Provide the (X, Y) coordinate of the cell's center where the given text is located.  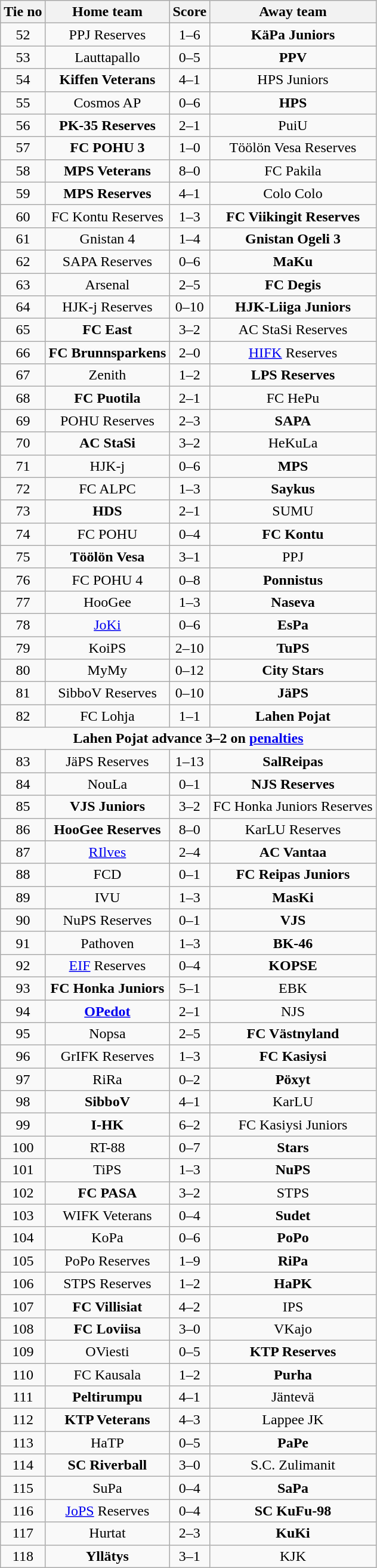
HIFK Reserves (293, 353)
76 (23, 579)
104 (23, 1238)
RiRa (107, 1079)
FC Västnyland (293, 1034)
SibboV Reserves (107, 693)
Zenith (107, 375)
91 (23, 943)
FC PASA (107, 1193)
69 (23, 421)
MaKu (293, 261)
79 (23, 647)
FC Lohja (107, 716)
SuPa (107, 1488)
PPJ (293, 557)
KoPa (107, 1238)
IVU (107, 897)
Yllätys (107, 1556)
1–13 (190, 761)
Kiffen Veterans (107, 80)
Gnistan 4 (107, 239)
RiPa (293, 1261)
EBK (293, 988)
117 (23, 1533)
JäPS Reserves (107, 761)
KTP Veterans (107, 1420)
74 (23, 534)
78 (23, 625)
RT-88 (107, 1147)
71 (23, 466)
107 (23, 1306)
HooGee Reserves (107, 829)
Lappee JK (293, 1420)
FC POHU 4 (107, 579)
FC Brunnsparkens (107, 353)
Tie no (23, 12)
STPS Reserves (107, 1283)
1–6 (190, 35)
98 (23, 1102)
PPV (293, 57)
PPJ Reserves (107, 35)
64 (23, 307)
2–0 (190, 353)
Saykus (293, 489)
FC Kontu Reserves (107, 216)
72 (23, 489)
0–7 (190, 1147)
KJK (293, 1556)
FC Reipas Juniors (293, 875)
FCD (107, 875)
FC Degis (293, 285)
LPS Reserves (293, 375)
53 (23, 57)
WIFK Veterans (107, 1215)
KOPSE (293, 965)
FC Puotila (107, 398)
57 (23, 148)
NuPS (293, 1170)
Nopsa (107, 1034)
MPS Reserves (107, 193)
PoPo Reserves (107, 1261)
Cosmos AP (107, 103)
97 (23, 1079)
66 (23, 353)
AC Vantaa (293, 852)
KTP Reserves (293, 1351)
KarLU (293, 1102)
58 (23, 171)
SAPA Reserves (107, 261)
PK-35 Reserves (107, 125)
68 (23, 398)
FC Kontu (293, 534)
KuKi (293, 1533)
0–8 (190, 579)
96 (23, 1057)
MyMy (107, 671)
99 (23, 1125)
NuPS Reserves (107, 920)
PoPo (293, 1238)
SC Riverball (107, 1465)
1–4 (190, 239)
PuiU (293, 125)
NJS (293, 1011)
87 (23, 852)
POHU Reserves (107, 421)
2–4 (190, 852)
Töölön Vesa (107, 557)
Arsenal (107, 285)
FC East (107, 330)
MPS (293, 466)
VJS Juniors (107, 807)
1–1 (190, 716)
Lahen Pojat advance 3–2 on penalties (188, 739)
55 (23, 103)
RIlves (107, 852)
Home team (107, 12)
0–2 (190, 1079)
FC Viikingit Reserves (293, 216)
HPS Juniors (293, 80)
FC POHU (107, 534)
6–2 (190, 1125)
88 (23, 875)
Score (190, 12)
61 (23, 239)
101 (23, 1170)
KoiPS (107, 647)
4–3 (190, 1420)
I-HK (107, 1125)
0–12 (190, 671)
100 (23, 1147)
SaPa (293, 1488)
VJS (293, 920)
86 (23, 829)
118 (23, 1556)
VKajo (293, 1329)
Lahen Pojat (293, 716)
108 (23, 1329)
FC Kausala (107, 1374)
Naseva (293, 602)
1–0 (190, 148)
STPS (293, 1193)
SUMU (293, 511)
Gnistan Ogeli 3 (293, 239)
S.C. Zulimanit (293, 1465)
HooGee (107, 602)
SAPA (293, 421)
PaPe (293, 1443)
2–10 (190, 647)
Töölön Vesa Reserves (293, 148)
85 (23, 807)
52 (23, 35)
FC Kasiysi (293, 1057)
FC POHU 3 (107, 148)
Stars (293, 1147)
116 (23, 1511)
60 (23, 216)
115 (23, 1488)
103 (23, 1215)
FC Kasiysi Juniors (293, 1125)
1–9 (190, 1261)
92 (23, 965)
IPS (293, 1306)
FC HePu (293, 398)
81 (23, 693)
93 (23, 988)
Lauttapallo (107, 57)
84 (23, 784)
HJK-Liiga Juniors (293, 307)
Purha (293, 1374)
Jäntevä (293, 1397)
67 (23, 375)
JoPS Reserves (107, 1511)
FC Honka Juniors (107, 988)
65 (23, 330)
FC Pakila (293, 171)
Sudet (293, 1215)
FC ALPC (107, 489)
56 (23, 125)
83 (23, 761)
77 (23, 602)
HPS (293, 103)
NJS Reserves (293, 784)
TiPS (107, 1170)
JoKi (107, 625)
SalReipas (293, 761)
AC StaSi Reserves (293, 330)
HDS (107, 511)
Colo Colo (293, 193)
HJK-j Reserves (107, 307)
110 (23, 1374)
KarLU Reserves (293, 829)
4–2 (190, 1306)
FC Villisiat (107, 1306)
113 (23, 1443)
Peltirumpu (107, 1397)
Away team (293, 12)
70 (23, 443)
HaTP (107, 1443)
95 (23, 1034)
EsPa (293, 625)
SibboV (107, 1102)
80 (23, 671)
HaPK (293, 1283)
OViesti (107, 1351)
HeKuLa (293, 443)
114 (23, 1465)
OPedot (107, 1011)
EIF Reserves (107, 965)
82 (23, 716)
Ponnistus (293, 579)
73 (23, 511)
Pathoven (107, 943)
FC Honka Juniors Reserves (293, 807)
89 (23, 897)
MPS Veterans (107, 171)
JäPS (293, 693)
Hurtat (107, 1533)
102 (23, 1193)
75 (23, 557)
94 (23, 1011)
5–1 (190, 988)
90 (23, 920)
109 (23, 1351)
62 (23, 261)
HJK-j (107, 466)
BK-46 (293, 943)
105 (23, 1261)
FC Loviisa (107, 1329)
63 (23, 285)
Pöxyt (293, 1079)
TuPS (293, 647)
111 (23, 1397)
54 (23, 80)
AC StaSi (107, 443)
GrIFK Reserves (107, 1057)
112 (23, 1420)
NouLa (107, 784)
MasKi (293, 897)
SC KuFu-98 (293, 1511)
106 (23, 1283)
KäPa Juniors (293, 35)
59 (23, 193)
City Stars (293, 671)
